Detect which cell encompasses the target text, then output its [X, Y] center coordinate. 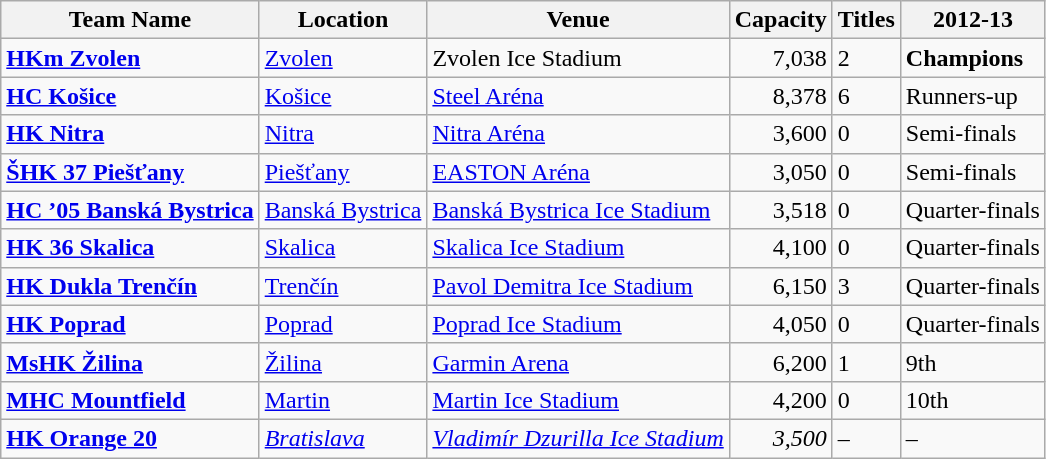
1 [866, 362]
Banská Bystrica Ice Stadium [578, 210]
HK 36 Skalica [130, 248]
HK Poprad [130, 324]
6 [866, 96]
HK Nitra [130, 134]
Nitra [343, 134]
Poprad Ice Stadium [578, 324]
Location [343, 20]
7,038 [780, 58]
HKm Zvolen [130, 58]
Pavol Demitra Ice Stadium [578, 286]
Žilina [343, 362]
EASTON Aréna [578, 172]
6,150 [780, 286]
Trenčín [343, 286]
Capacity [780, 20]
Skalica Ice Stadium [578, 248]
Runners-up [972, 96]
Martin [343, 400]
3 [866, 286]
3,500 [780, 438]
Zvolen Ice Stadium [578, 58]
4,050 [780, 324]
MHC Mountfield [130, 400]
Piešťany [343, 172]
HC Košice [130, 96]
Steel Aréna [578, 96]
Vladimír Dzurilla Ice Stadium [578, 438]
HC ’05 Banská Bystrica [130, 210]
Skalica [343, 248]
10th [972, 400]
Bratislava [343, 438]
ŠHK 37 Piešťany [130, 172]
Venue [578, 20]
Košice [343, 96]
6,200 [780, 362]
2012-13 [972, 20]
Garmin Arena [578, 362]
Nitra Aréna [578, 134]
3,600 [780, 134]
HK Orange 20 [130, 438]
Banská Bystrica [343, 210]
9th [972, 362]
Martin Ice Stadium [578, 400]
Titles [866, 20]
Poprad [343, 324]
MsHK Žilina [130, 362]
3,518 [780, 210]
Zvolen [343, 58]
4,200 [780, 400]
HK Dukla Trenčín [130, 286]
4,100 [780, 248]
2 [866, 58]
3,050 [780, 172]
8,378 [780, 96]
Champions [972, 58]
Team Name [130, 20]
